Find where the given text appears and provide that cell's center as [X, Y] coordinate. 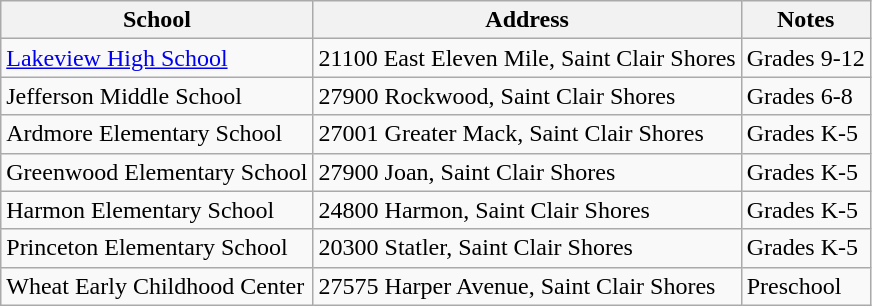
27900 Rockwood, Saint Clair Shores [527, 96]
20300 Statler, Saint Clair Shores [527, 248]
Preschool [806, 286]
Notes [806, 20]
27001 Greater Mack, Saint Clair Shores [527, 134]
27900 Joan, Saint Clair Shores [527, 172]
Lakeview High School [157, 58]
School [157, 20]
Jefferson Middle School [157, 96]
Wheat Early Childhood Center [157, 286]
21100 East Eleven Mile, Saint Clair Shores [527, 58]
27575 Harper Avenue, Saint Clair Shores [527, 286]
Address [527, 20]
Grades 6-8 [806, 96]
Greenwood Elementary School [157, 172]
Princeton Elementary School [157, 248]
Ardmore Elementary School [157, 134]
24800 Harmon, Saint Clair Shores [527, 210]
Harmon Elementary School [157, 210]
Grades 9-12 [806, 58]
